Search for the cell housing the specified text and yield its (X, Y) center coordinate. 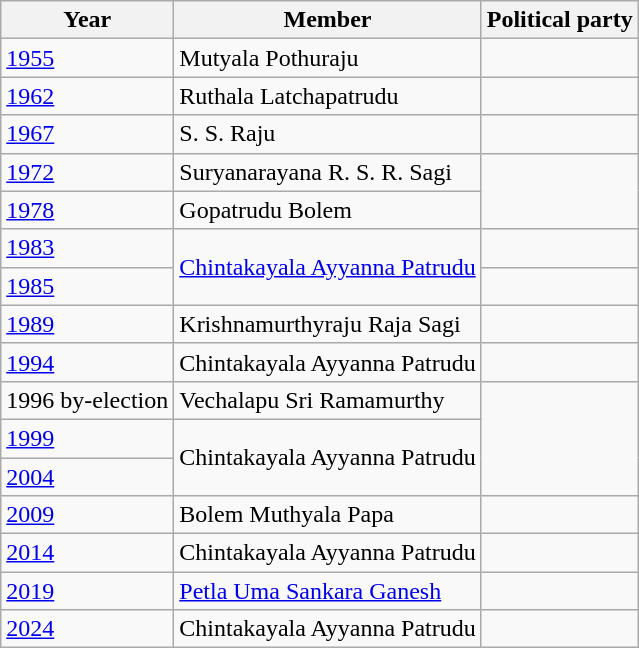
S. S. Raju (328, 134)
1955 (88, 58)
2024 (88, 629)
Krishnamurthyraju Raja Sagi (328, 324)
Mutyala Pothuraju (328, 58)
2009 (88, 515)
1967 (88, 134)
2014 (88, 553)
Ruthala Latchapatrudu (328, 96)
1989 (88, 324)
Year (88, 20)
2004 (88, 477)
Suryanarayana R. S. R. Sagi (328, 172)
1985 (88, 286)
Gopatrudu Bolem (328, 210)
Bolem Muthyala Papa (328, 515)
Vechalapu Sri Ramamurthy (328, 400)
Petla Uma Sankara Ganesh (328, 591)
Member (328, 20)
1962 (88, 96)
1994 (88, 362)
Political party (560, 20)
1996 by-election (88, 400)
1972 (88, 172)
2019 (88, 591)
1999 (88, 438)
1983 (88, 248)
1978 (88, 210)
